For the text-containing cell, return its midpoint in (X, Y) coordinate format. 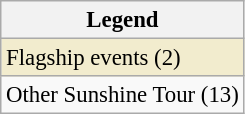
Legend (122, 20)
Other Sunshine Tour (13) (122, 95)
Flagship events (2) (122, 58)
